Return [x, y] of the center of cell containing provided text 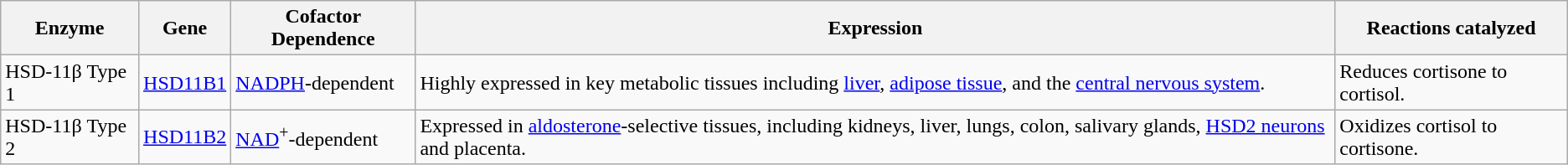
HSD-11β Type 1 [70, 82]
HSD11B2 [185, 137]
HSD11B1 [185, 82]
Oxidizes cortisol to cortisone. [1451, 137]
Reactions catalyzed [1451, 28]
Cofactor Dependence [323, 28]
NADPH-dependent [323, 82]
Expressed in aldosterone-selective tissues, including kidneys, liver, lungs, colon, salivary glands, HSD2 neurons and placenta. [875, 137]
HSD-11β Type 2 [70, 137]
Reduces cortisone to cortisol. [1451, 82]
Expression [875, 28]
Enzyme [70, 28]
Gene [185, 28]
NAD+-dependent [323, 137]
Highly expressed in key metabolic tissues including liver, adipose tissue, and the central nervous system. [875, 82]
